Pinpoint the cell where the given text exists, returning its (X, Y) midpoint coordinate. 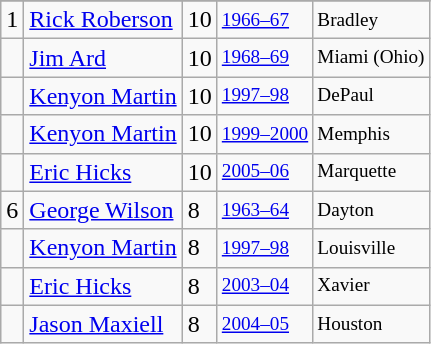
Louisville (371, 248)
Jason Maxiell (103, 324)
Rick Roberson (103, 20)
Bradley (371, 20)
2003–04 (265, 286)
2005–06 (265, 172)
1999–2000 (265, 134)
1 (12, 20)
Memphis (371, 134)
Miami (Ohio) (371, 58)
George Wilson (103, 210)
Houston (371, 324)
DePaul (371, 96)
Dayton (371, 210)
1968–69 (265, 58)
Xavier (371, 286)
2004–05 (265, 324)
Marquette (371, 172)
1963–64 (265, 210)
6 (12, 210)
1966–67 (265, 20)
Jim Ard (103, 58)
